Determine the (X, Y) coordinate at the center of the cell enclosing the given text.  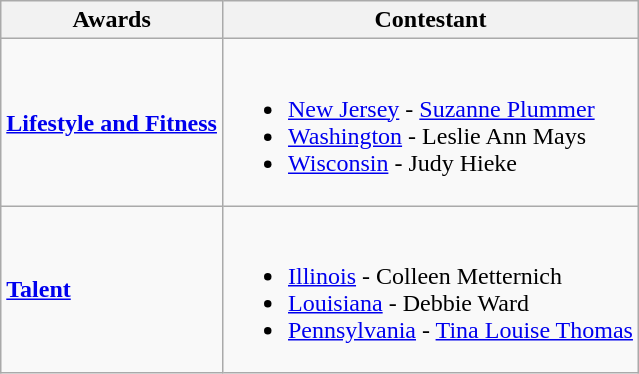
Lifestyle and Fitness (112, 122)
Contestant (430, 20)
Awards (112, 20)
New Jersey - Suzanne Plummer Washington - Leslie Ann Mays Wisconsin - Judy Hieke (430, 122)
Talent (112, 290)
Illinois - Colleen Metternich Louisiana - Debbie Ward Pennsylvania - Tina Louise Thomas (430, 290)
